Scan for the cell matching the given text and deliver its [x, y] coordinate at center. 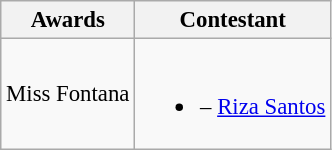
Contestant [233, 20]
– Riza Santos [233, 94]
Awards [68, 20]
Miss Fontana [68, 94]
